From the cell containing the given text, extract its center point as [X, Y] coordinate. 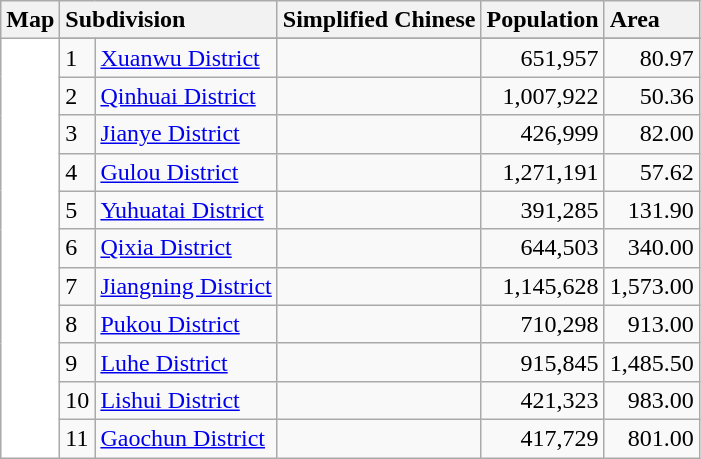
3 [78, 134]
426,999 [542, 134]
Map [30, 20]
Jianye District [186, 134]
4 [78, 172]
1,485.50 [652, 362]
1 [78, 58]
57.62 [652, 172]
915,845 [542, 362]
Xuanwu District [186, 58]
Qinhuai District [186, 96]
Gaochun District [186, 438]
417,729 [542, 438]
50.36 [652, 96]
Gulou District [186, 172]
1,271,191 [542, 172]
Pukou District [186, 324]
Simplified Chinese [379, 20]
421,323 [542, 400]
131.90 [652, 210]
Subdivision [168, 20]
801.00 [652, 438]
80.97 [652, 58]
7 [78, 286]
Lishui District [186, 400]
5 [78, 210]
Qixia District [186, 248]
913.00 [652, 324]
Luhe District [186, 362]
82.00 [652, 134]
644,503 [542, 248]
Population [542, 20]
1,573.00 [652, 286]
710,298 [542, 324]
983.00 [652, 400]
8 [78, 324]
391,285 [542, 210]
10 [78, 400]
6 [78, 248]
Area [652, 20]
2 [78, 96]
Yuhuatai District [186, 210]
Jiangning District [186, 286]
340.00 [652, 248]
651,957 [542, 58]
11 [78, 438]
1,145,628 [542, 286]
9 [78, 362]
1,007,922 [542, 96]
